Search for the cell housing the specified text and yield its [x, y] center coordinate. 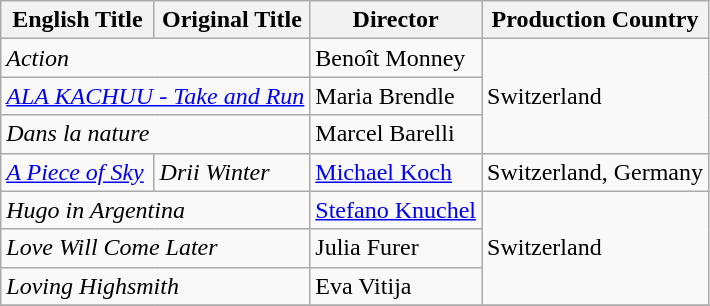
Original Title [232, 20]
Loving Highsmith [156, 286]
Hugo in Argentina [156, 210]
Drii Winter [232, 172]
Michael Koch [396, 172]
Stefano Knuchel [396, 210]
Switzerland, Germany [596, 172]
Director [396, 20]
Dans la nature [156, 134]
Maria Brendle [396, 96]
Production Country [596, 20]
Eva Vitija [396, 286]
ALA KACHUU - Take and Run [156, 96]
Love Will Come Later [156, 248]
Action [156, 58]
Marcel Barelli [396, 134]
Benoît Monney [396, 58]
Julia Furer [396, 248]
A Piece of Sky [78, 172]
English Title [78, 20]
